Locate the cell with the specified text and output its [x, y] center coordinate. 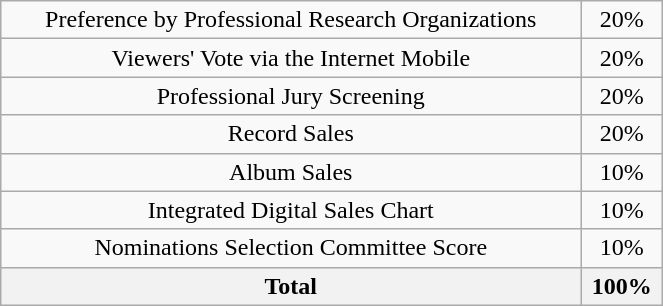
Album Sales [291, 172]
Viewers' Vote via the Internet Mobile [291, 58]
Integrated Digital Sales Chart [291, 210]
Preference by Professional Research Organizations [291, 20]
Nominations Selection Committee Score [291, 248]
Professional Jury Screening [291, 96]
100% [622, 286]
Record Sales [291, 134]
Total [291, 286]
